Extract the (X, Y) coordinate from the center of the cell holding the provided text.  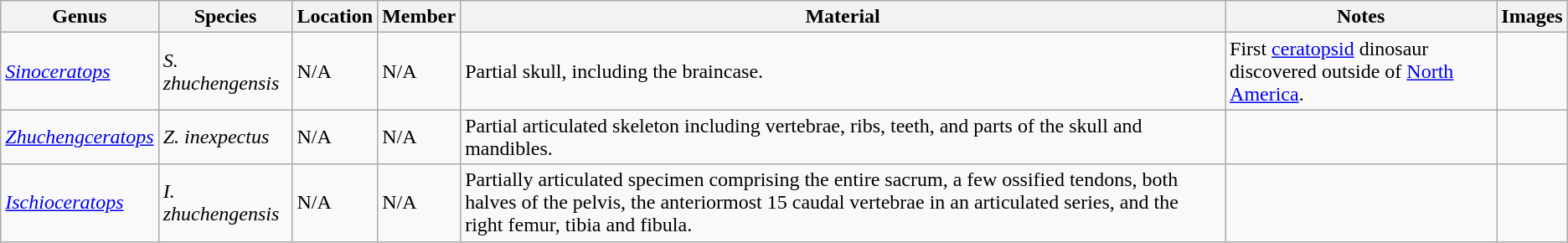
Material (843, 17)
Partial skull, including the braincase. (843, 71)
Images (1532, 17)
Ischioceratops (80, 203)
Species (225, 17)
Partial articulated skeleton including vertebrae, ribs, teeth, and parts of the skull and mandibles. (843, 137)
Member (419, 17)
Notes (1361, 17)
I. zhuchengensis (225, 203)
S. zhuchengensis (225, 71)
First ceratopsid dinosaur discovered outside of North America. (1361, 71)
Location (335, 17)
Z. inexpectus (225, 137)
Genus (80, 17)
Sinoceratops (80, 71)
Zhuchengceratops (80, 137)
